Capture the cell that displays the provided text and extract its (x, y) central coordinate. 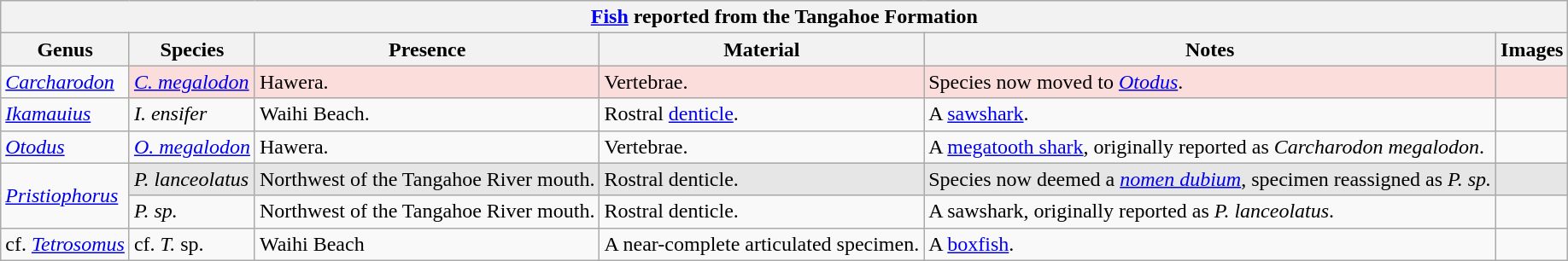
Pristiophorus (65, 195)
cf. Tetrosomus (65, 244)
Notes (1210, 49)
O. megalodon (191, 147)
I. ensifer (191, 114)
Species now deemed a nomen dubium, specimen reassigned as P. sp. (1210, 179)
P. lanceolatus (191, 179)
Carcharodon (65, 82)
A sawshark, originally reported as P. lanceolatus. (1210, 212)
Otodus (65, 147)
Images (1532, 49)
Ikamauius (65, 114)
cf. T. sp. (191, 244)
P. sp. (191, 212)
Waihi Beach (427, 244)
Species (191, 49)
Genus (65, 49)
Material (762, 49)
Species now moved to Otodus. (1210, 82)
Presence (427, 49)
A sawshark. (1210, 114)
A near-complete articulated specimen. (762, 244)
A megatooth shark, originally reported as Carcharodon megalodon. (1210, 147)
Waihi Beach. (427, 114)
C. megalodon (191, 82)
Fish reported from the Tangahoe Formation (784, 17)
A boxfish. (1210, 244)
